Determine the [X, Y] coordinate at the center of the cell enclosing the given text.  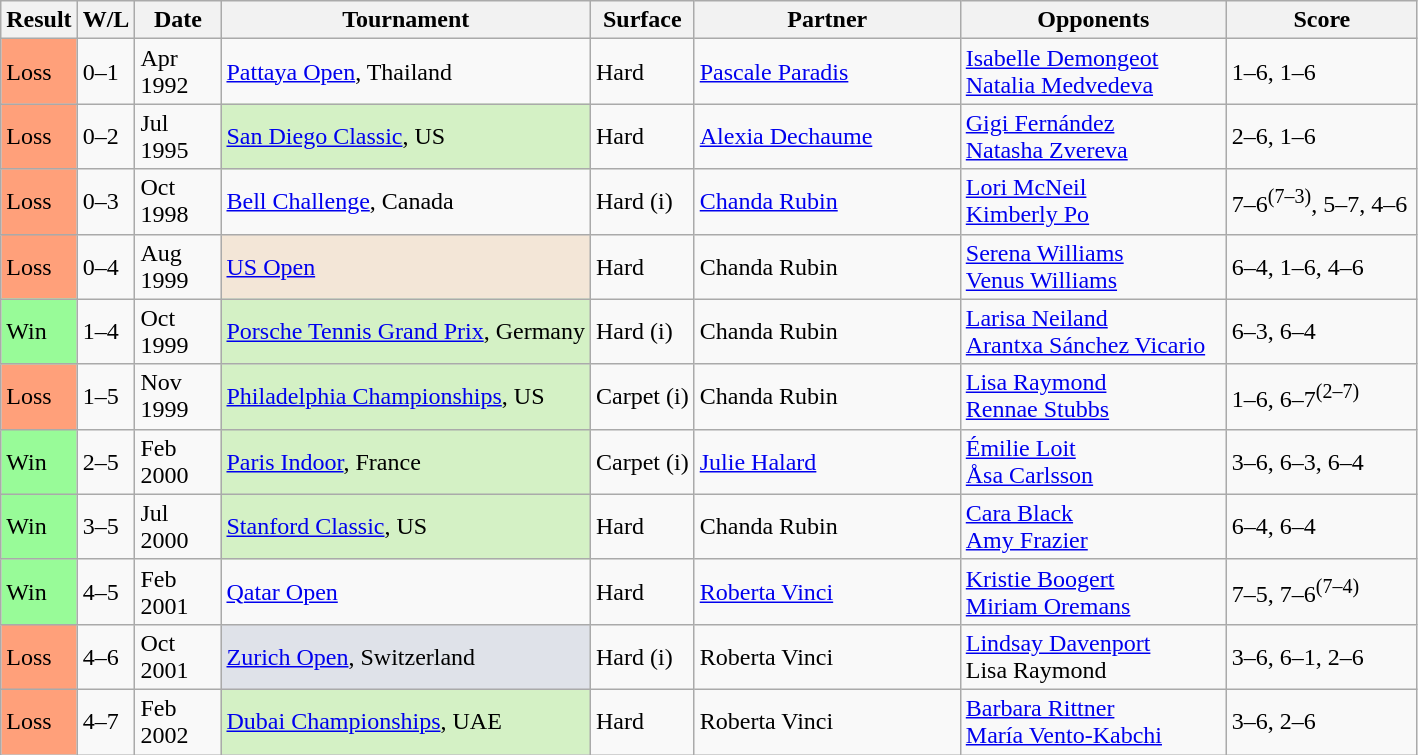
Dubai Championships, UAE [406, 722]
Oct 2001 [178, 656]
Jul 1995 [178, 136]
Partner [827, 20]
Isabelle Demongeot Natalia Medvedeva [1093, 72]
Lindsay Davenport Lisa Raymond [1093, 656]
Apr 1992 [178, 72]
Alexia Dechaume [827, 136]
Result [39, 20]
Gigi Fernández Natasha Zvereva [1093, 136]
Pattaya Open, Thailand [406, 72]
1–6, 1–6 [1322, 72]
6–3, 6–4 [1322, 332]
7–5, 7–6(7–4) [1322, 592]
4–7 [106, 722]
3–5 [106, 526]
Date [178, 20]
Pascale Paradis [827, 72]
0–3 [106, 202]
2–5 [106, 462]
4–6 [106, 656]
Surface [643, 20]
Aug 1999 [178, 266]
Nov 1999 [178, 396]
Score [1322, 20]
1–6, 6–7(2–7) [1322, 396]
Zurich Open, Switzerland [406, 656]
Philadelphia Championships, US [406, 396]
Lisa Raymond Rennae Stubbs [1093, 396]
Barbara Rittner María Vento-Kabchi [1093, 722]
Bell Challenge, Canada [406, 202]
Opponents [1093, 20]
San Diego Classic, US [406, 136]
Porsche Tennis Grand Prix, Germany [406, 332]
Lori McNeil Kimberly Po [1093, 202]
Cara Black Amy Frazier [1093, 526]
3–6, 6–1, 2–6 [1322, 656]
US Open [406, 266]
3–6, 2–6 [1322, 722]
Qatar Open [406, 592]
4–5 [106, 592]
6–4, 6–4 [1322, 526]
Oct 1999 [178, 332]
W/L [106, 20]
Feb 2001 [178, 592]
Tournament [406, 20]
Paris Indoor, France [406, 462]
3–6, 6–3, 6–4 [1322, 462]
Serena Williams Venus Williams [1093, 266]
6–4, 1–6, 4–6 [1322, 266]
0–2 [106, 136]
1–4 [106, 332]
0–4 [106, 266]
Feb 2002 [178, 722]
7–6(7–3), 5–7, 4–6 [1322, 202]
Oct 1998 [178, 202]
Stanford Classic, US [406, 526]
Larisa Neiland Arantxa Sánchez Vicario [1093, 332]
Jul 2000 [178, 526]
Julie Halard [827, 462]
1–5 [106, 396]
0–1 [106, 72]
Émilie Loit Åsa Carlsson [1093, 462]
Kristie Boogert Miriam Oremans [1093, 592]
2–6, 1–6 [1322, 136]
Feb 2000 [178, 462]
